Return the (x, y) coordinate for the center point of the cell that contains the specified text.  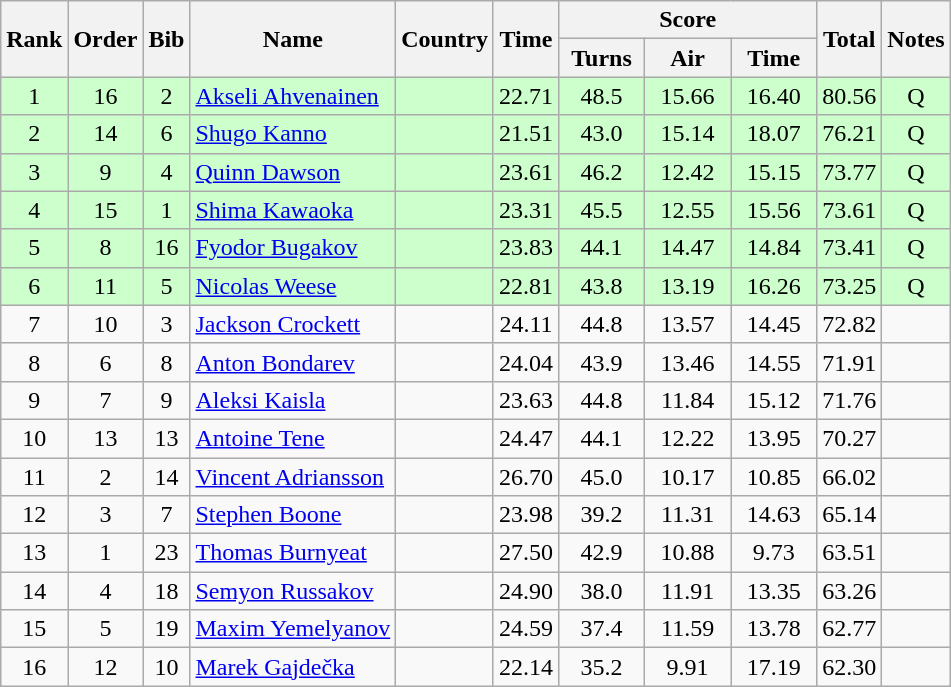
Fyodor Bugakov (293, 248)
71.91 (850, 362)
11.91 (688, 591)
Antoine Tene (293, 438)
24.11 (526, 324)
23.63 (526, 400)
13.78 (774, 629)
73.61 (850, 210)
12.55 (688, 210)
Country (445, 39)
22.71 (526, 96)
23 (166, 553)
Shima Kawaoka (293, 210)
18.07 (774, 134)
Quinn Dawson (293, 172)
11.59 (688, 629)
Anton Bondarev (293, 362)
26.70 (526, 477)
18 (166, 591)
Vincent Adriansson (293, 477)
39.2 (602, 515)
Akseli Ahvenainen (293, 96)
Notes (916, 39)
Order (106, 39)
Score (688, 20)
45.0 (602, 477)
70.27 (850, 438)
22.14 (526, 667)
10.85 (774, 477)
35.2 (602, 667)
14.47 (688, 248)
43.0 (602, 134)
Turns (602, 58)
21.51 (526, 134)
24.47 (526, 438)
Marek Gajdečka (293, 667)
Air (688, 58)
27.50 (526, 553)
9.91 (688, 667)
Nicolas Weese (293, 286)
Total (850, 39)
Maxim Yemelyanov (293, 629)
76.21 (850, 134)
11.84 (688, 400)
22.81 (526, 286)
Semyon Russakov (293, 591)
16.40 (774, 96)
63.51 (850, 553)
37.4 (602, 629)
23.31 (526, 210)
43.8 (602, 286)
13.95 (774, 438)
73.77 (850, 172)
17.19 (774, 667)
15.66 (688, 96)
Bib (166, 39)
42.9 (602, 553)
80.56 (850, 96)
14.84 (774, 248)
14.45 (774, 324)
73.41 (850, 248)
14.63 (774, 515)
19 (166, 629)
15.14 (688, 134)
15.56 (774, 210)
62.77 (850, 629)
63.26 (850, 591)
24.90 (526, 591)
10.17 (688, 477)
43.9 (602, 362)
46.2 (602, 172)
Rank (34, 39)
71.76 (850, 400)
48.5 (602, 96)
9.73 (774, 553)
24.59 (526, 629)
12.22 (688, 438)
15.12 (774, 400)
15.15 (774, 172)
13.57 (688, 324)
38.0 (602, 591)
12.42 (688, 172)
Aleksi Kaisla (293, 400)
11.31 (688, 515)
45.5 (602, 210)
66.02 (850, 477)
62.30 (850, 667)
13.46 (688, 362)
23.83 (526, 248)
24.04 (526, 362)
23.61 (526, 172)
13.19 (688, 286)
13.35 (774, 591)
72.82 (850, 324)
Thomas Burnyeat (293, 553)
14.55 (774, 362)
65.14 (850, 515)
16.26 (774, 286)
23.98 (526, 515)
Jackson Crockett (293, 324)
10.88 (688, 553)
Shugo Kanno (293, 134)
Stephen Boone (293, 515)
Name (293, 39)
73.25 (850, 286)
